Determine the (X, Y) coordinate at the center of the cell enclosing the given text.  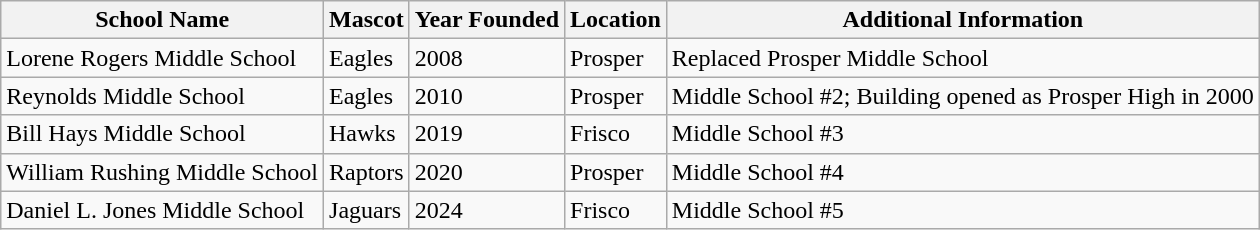
William Rushing Middle School (162, 172)
Raptors (367, 172)
Year Founded (486, 20)
Location (616, 20)
Reynolds Middle School (162, 96)
Hawks (367, 134)
2020 (486, 172)
Daniel L. Jones Middle School (162, 210)
2008 (486, 58)
2010 (486, 96)
Middle School #5 (962, 210)
Bill Hays Middle School (162, 134)
School Name (162, 20)
Middle School #3 (962, 134)
Jaguars (367, 210)
Middle School #2; Building opened as Prosper High in 2000 (962, 96)
Lorene Rogers Middle School (162, 58)
2024 (486, 210)
Middle School #4 (962, 172)
Additional Information (962, 20)
2019 (486, 134)
Mascot (367, 20)
Replaced Prosper Middle School (962, 58)
